Output the (X, Y) coordinate of the center of the cell containing the given text.  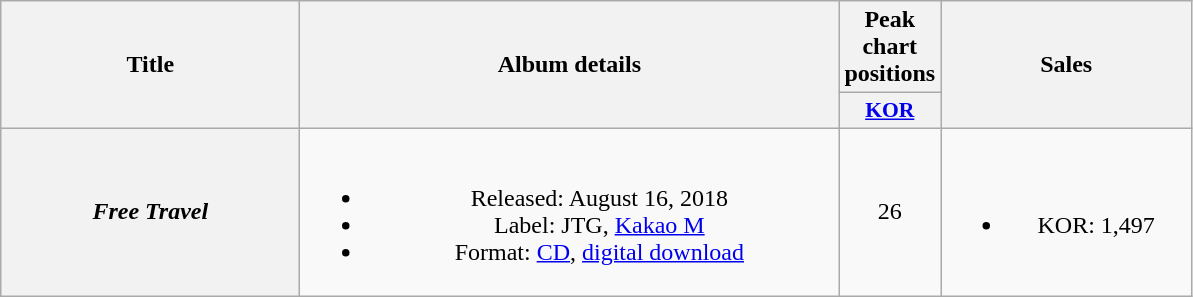
26 (890, 212)
Free Travel (150, 212)
Sales (1066, 65)
Title (150, 65)
KOR (890, 111)
Album details (570, 65)
Released: August 16, 2018Label: JTG, Kakao MFormat: CD, digital download (570, 212)
KOR: 1,497 (1066, 212)
Peak chart positions (890, 47)
